Extract the (X, Y) coordinate from the center of the cell holding the provided text.  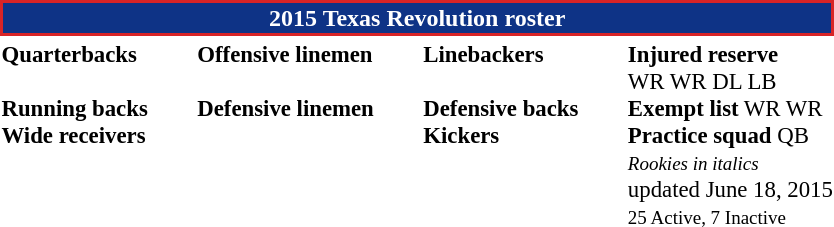
2015 Texas Revolution roster (417, 18)
